Output the [x, y] coordinate of the center of the cell containing the given text.  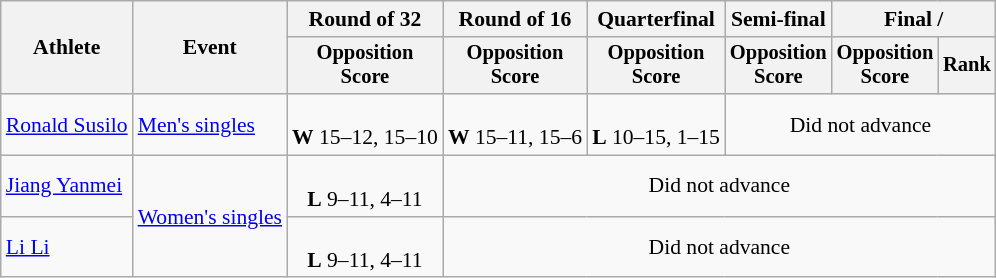
Round of 32 [365, 19]
Final / [914, 19]
Ronald Susilo [67, 124]
Round of 16 [515, 19]
Rank [967, 66]
Quarterfinal [656, 19]
Men's singles [210, 124]
Women's singles [210, 217]
Event [210, 48]
W 15–12, 15–10 [365, 124]
Athlete [67, 48]
Li Li [67, 248]
L 10–15, 1–15 [656, 124]
W 15–11, 15–6 [515, 124]
Jiang Yanmei [67, 186]
Semi-final [778, 19]
